Scan for the cell matching the given text and deliver its [X, Y] coordinate at center. 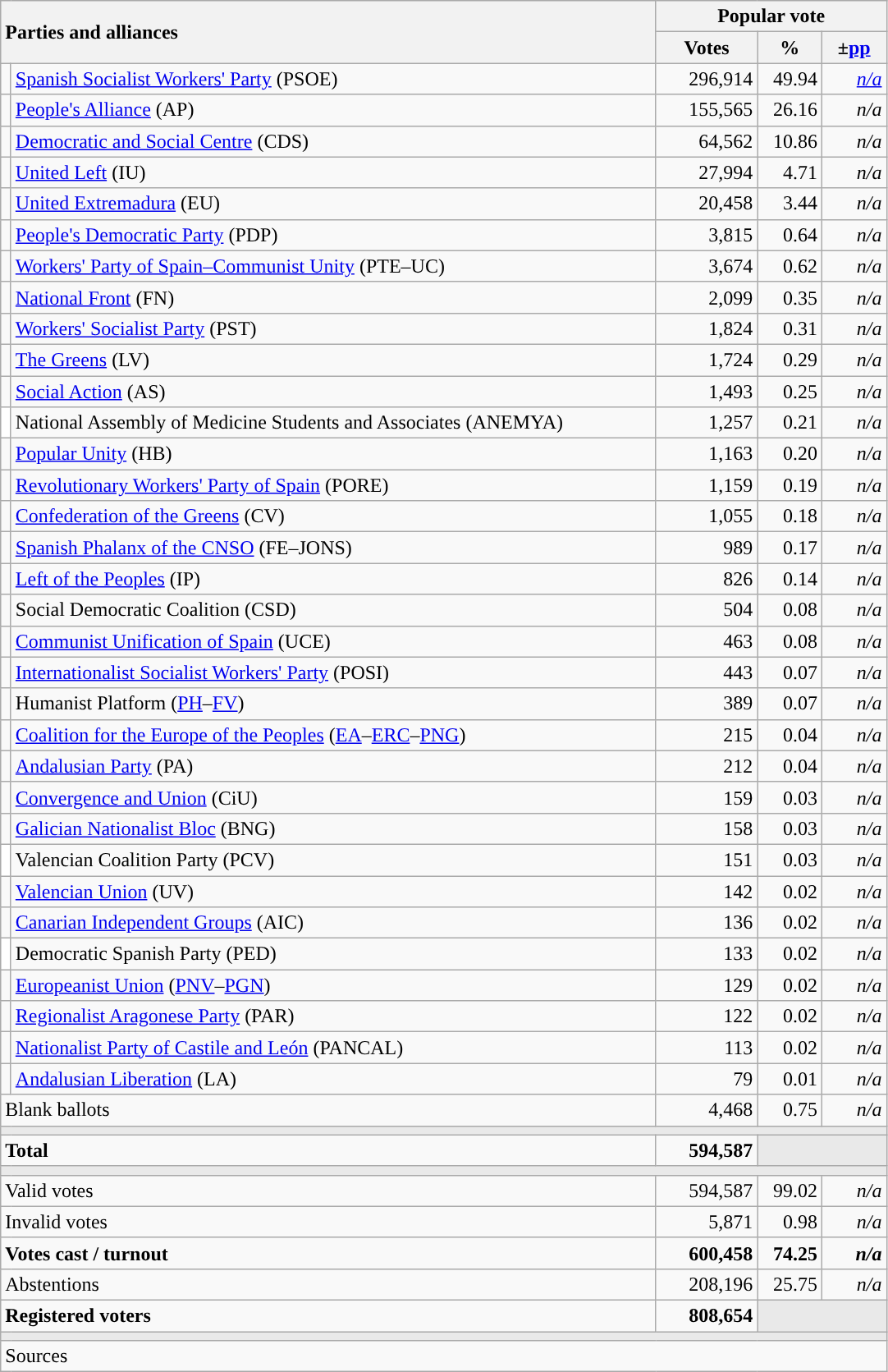
Valid votes [328, 1191]
64,562 [707, 141]
Revolutionary Workers' Party of Spain (PORE) [333, 485]
0.01 [790, 1079]
Popular vote [771, 16]
158 [707, 828]
Coalition for the Europe of the Peoples (EA–ERC–PNG) [333, 735]
49.94 [790, 79]
Registered voters [328, 1315]
Blank ballots [328, 1110]
% [790, 48]
Social Democratic Coalition (CSD) [333, 610]
Internationalist Socialist Workers' Party (POSI) [333, 672]
Nationalist Party of Castile and León (PANCAL) [333, 1048]
United Extremadura (EU) [333, 204]
3.44 [790, 204]
1,163 [707, 454]
808,654 [707, 1315]
0.35 [790, 297]
National Front (FN) [333, 297]
United Left (IU) [333, 172]
Europeanist Union (PNV–PGN) [333, 985]
1,724 [707, 360]
133 [707, 954]
Communist Unification of Spain (UCE) [333, 641]
151 [707, 860]
2,099 [707, 297]
155,565 [707, 110]
215 [707, 735]
Spanish Phalanx of the CNSO (FE–JONS) [333, 548]
1,055 [707, 516]
989 [707, 548]
0.75 [790, 1110]
Sources [443, 1356]
Left of the Peoples (IP) [333, 579]
79 [707, 1079]
The Greens (LV) [333, 360]
Humanist Platform (PH–FV) [333, 704]
Convergence and Union (CiU) [333, 797]
136 [707, 923]
People's Democratic Party (PDP) [333, 235]
Invalid votes [328, 1222]
1,493 [707, 392]
0.17 [790, 548]
122 [707, 1016]
826 [707, 579]
504 [707, 610]
±pp [854, 48]
Democratic Spanish Party (PED) [333, 954]
0.18 [790, 516]
10.86 [790, 141]
0.62 [790, 266]
443 [707, 672]
296,914 [707, 79]
0.20 [790, 454]
Galician Nationalist Bloc (BNG) [333, 828]
Abstentions [328, 1284]
4.71 [790, 172]
0.31 [790, 328]
159 [707, 797]
National Assembly of Medicine Students and Associates (ANEMYA) [333, 423]
25.75 [790, 1284]
99.02 [790, 1191]
1,824 [707, 328]
20,458 [707, 204]
People's Alliance (AP) [333, 110]
74.25 [790, 1253]
Votes [707, 48]
0.64 [790, 235]
208,196 [707, 1284]
26.16 [790, 110]
Votes cast / turnout [328, 1253]
389 [707, 704]
Valencian Coalition Party (PCV) [333, 860]
0.25 [790, 392]
Workers' Socialist Party (PST) [333, 328]
Spanish Socialist Workers' Party (PSOE) [333, 79]
Popular Unity (HB) [333, 454]
3,674 [707, 266]
Valencian Union (UV) [333, 891]
Parties and alliances [328, 32]
Confederation of the Greens (CV) [333, 516]
0.98 [790, 1222]
Regionalist Aragonese Party (PAR) [333, 1016]
0.21 [790, 423]
Democratic and Social Centre (CDS) [333, 141]
0.29 [790, 360]
1,159 [707, 485]
113 [707, 1048]
129 [707, 985]
600,458 [707, 1253]
463 [707, 641]
142 [707, 891]
Social Action (AS) [333, 392]
Andalusian Party (PA) [333, 766]
1,257 [707, 423]
3,815 [707, 235]
Workers' Party of Spain–Communist Unity (PTE–UC) [333, 266]
0.14 [790, 579]
27,994 [707, 172]
Canarian Independent Groups (AIC) [333, 923]
5,871 [707, 1222]
212 [707, 766]
Total [328, 1150]
Andalusian Liberation (LA) [333, 1079]
0.19 [790, 485]
4,468 [707, 1110]
